Return [x, y] of the center of cell containing provided text 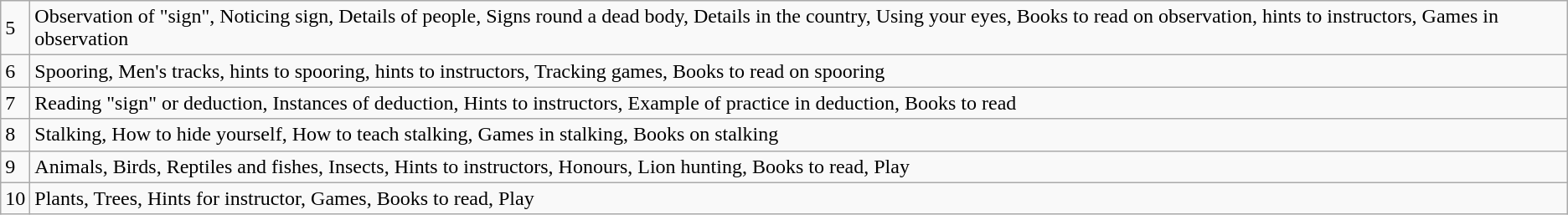
5 [15, 28]
Spooring, Men's tracks, hints to spooring, hints to instructors, Tracking games, Books to read on spooring [799, 71]
Reading "sign" or deduction, Instances of deduction, Hints to instructors, Example of practice in deduction, Books to read [799, 103]
Animals, Birds, Reptiles and fishes, Insects, Hints to instructors, Honours, Lion hunting, Books to read, Play [799, 166]
7 [15, 103]
Stalking, How to hide yourself, How to teach stalking, Games in stalking, Books on stalking [799, 135]
9 [15, 166]
Plants, Trees, Hints for instructor, Games, Books to read, Play [799, 198]
6 [15, 71]
8 [15, 135]
10 [15, 198]
